For the text-containing cell, return its midpoint in [X, Y] coordinate format. 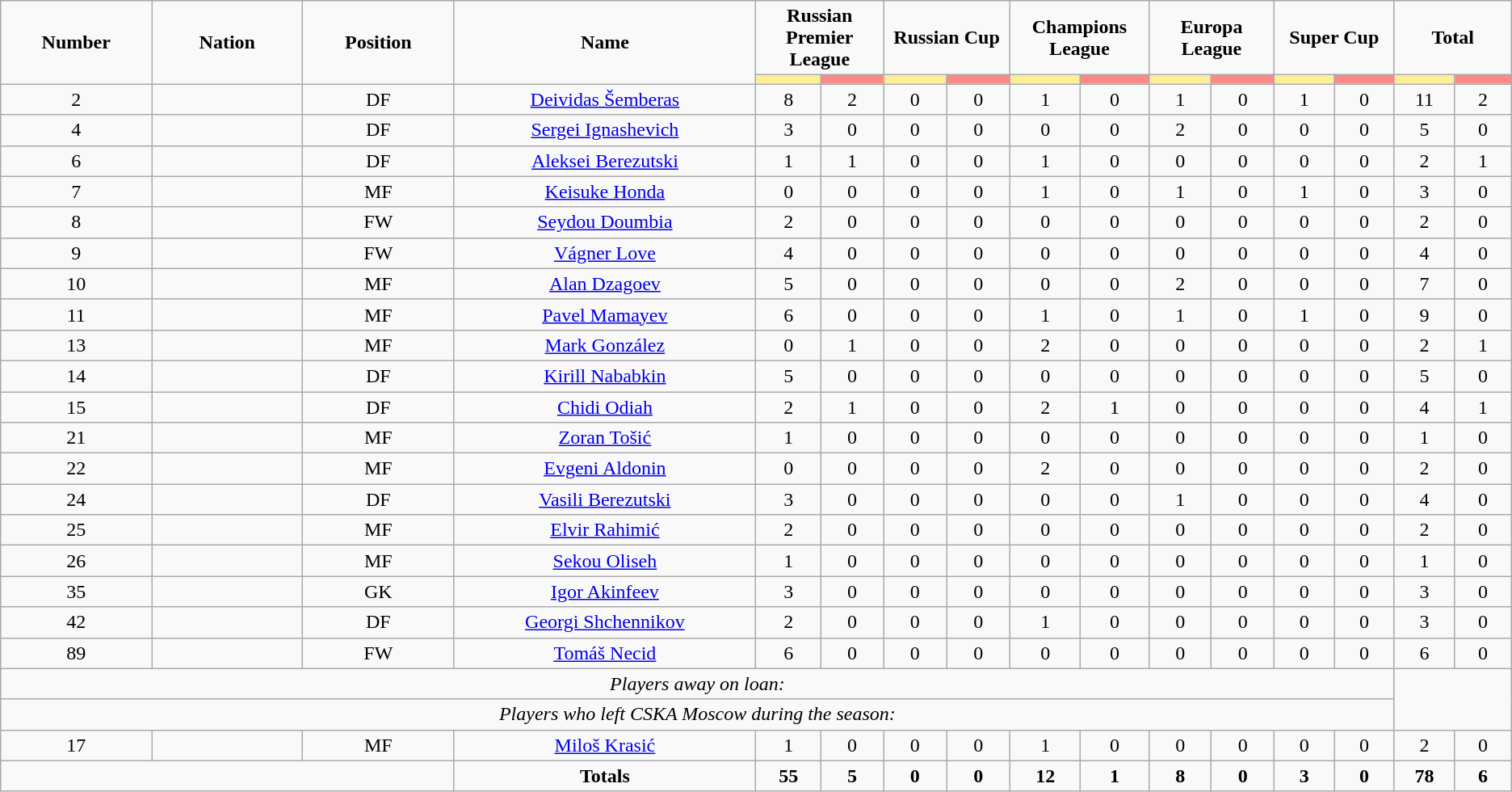
Players away on loan: [698, 684]
Totals [605, 776]
Super Cup [1334, 38]
Deividas Šemberas [605, 99]
Position [378, 42]
24 [76, 499]
Evgeni Aldonin [605, 469]
10 [76, 284]
13 [76, 345]
Miloš Krasić [605, 745]
Aleksei Berezutski [605, 161]
14 [76, 376]
Elvir Rahimić [605, 530]
Zoran Tošić [605, 438]
Keisuke Honda [605, 192]
Alan Dzagoev [605, 284]
89 [76, 653]
42 [76, 622]
25 [76, 530]
Chidi Odiah [605, 407]
Seydou Doumbia [605, 222]
Mark González [605, 345]
12 [1045, 776]
17 [76, 745]
Kirill Nababkin [605, 376]
Georgi Shchennikov [605, 622]
Russian Cup [947, 38]
Nation [228, 42]
GK [378, 592]
21 [76, 438]
35 [76, 592]
55 [788, 776]
Europa League [1212, 38]
Sekou Oliseh [605, 561]
Players who left CSKA Moscow during the season: [698, 714]
22 [76, 469]
Igor Akinfeev [605, 592]
Pavel Mamayev [605, 314]
Champions League [1080, 38]
Vágner Love [605, 253]
Name [605, 42]
26 [76, 561]
78 [1425, 776]
Number [76, 42]
Vasili Berezutski [605, 499]
15 [76, 407]
Russian Premier League [820, 38]
Total [1452, 38]
Tomáš Necid [605, 653]
Sergei Ignashevich [605, 130]
